Pinpoint the cell where the given text exists, returning its (x, y) midpoint coordinate. 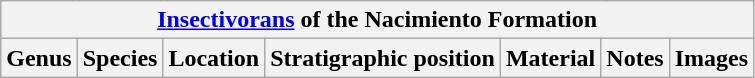
Material (550, 58)
Location (214, 58)
Stratigraphic position (383, 58)
Species (120, 58)
Insectivorans of the Nacimiento Formation (378, 20)
Genus (39, 58)
Notes (635, 58)
Images (711, 58)
